From the cell containing the given text, extract its center point as [x, y] coordinate. 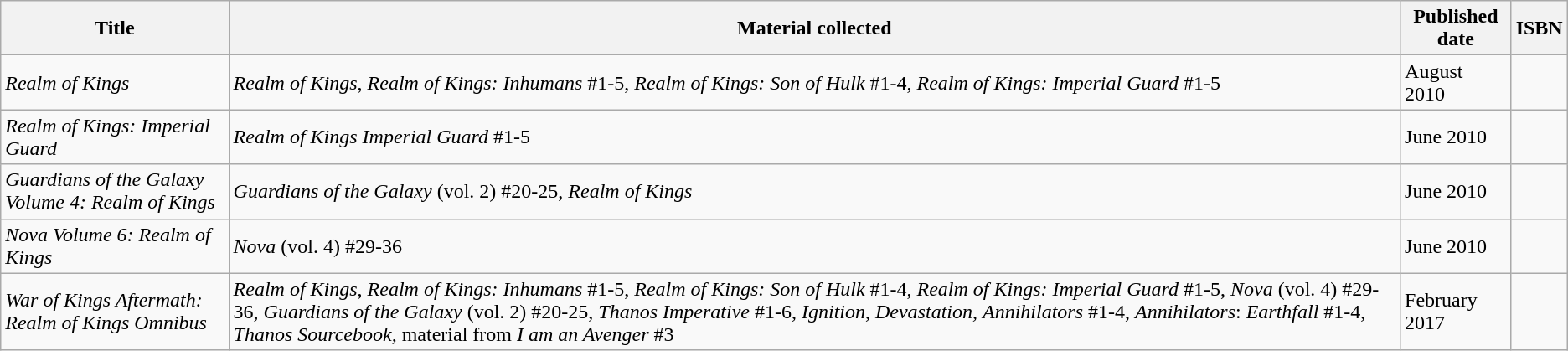
February 2017 [1456, 312]
Title [115, 28]
War of Kings Aftermath: Realm of Kings Omnibus [115, 312]
Realm of Kings [115, 82]
Nova Volume 6: Realm of Kings [115, 246]
Guardians of the Galaxy Volume 4: Realm of Kings [115, 191]
ISBN [1540, 28]
Material collected [814, 28]
Realm of Kings Imperial Guard #1-5 [814, 137]
Published date [1456, 28]
Nova (vol. 4) #29-36 [814, 246]
Realm of Kings, Realm of Kings: Inhumans #1-5, Realm of Kings: Son of Hulk #1-4, Realm of Kings: Imperial Guard #1-5 [814, 82]
Guardians of the Galaxy (vol. 2) #20-25, Realm of Kings [814, 191]
August 2010 [1456, 82]
Realm of Kings: Imperial Guard [115, 137]
